Return [X, Y] of the center of cell containing provided text 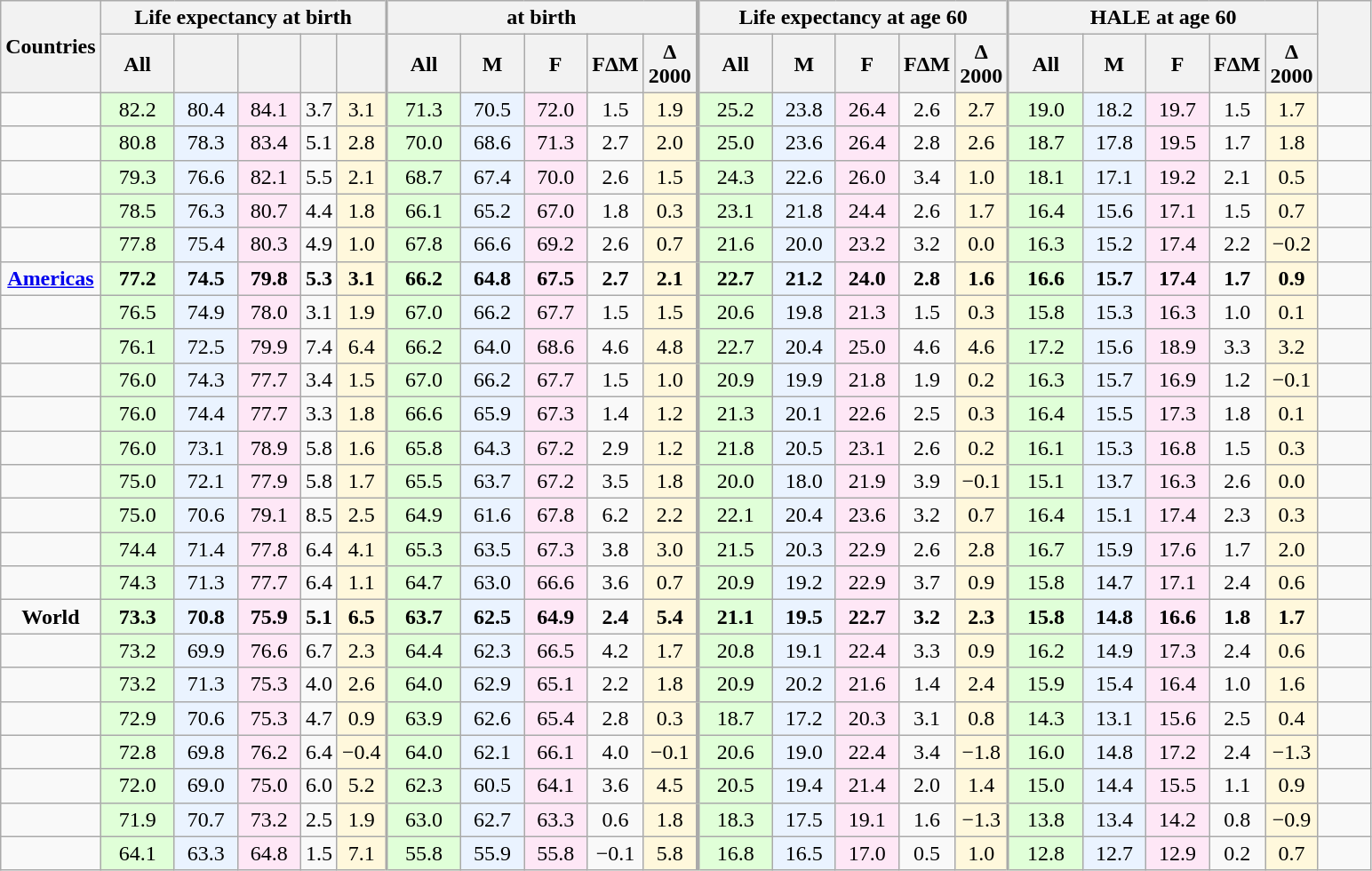
7.4 [318, 346]
24.3 [736, 177]
12.9 [1177, 853]
83.4 [268, 143]
0.4 [1292, 718]
13.7 [1114, 482]
21.5 [736, 549]
World [51, 617]
16.0 [1046, 752]
18.9 [1177, 346]
67.4 [492, 177]
18.0 [803, 482]
4.7 [318, 718]
17.5 [803, 819]
6.2 [615, 515]
72.8 [137, 752]
15.0 [1046, 786]
4.8 [670, 346]
14.2 [1177, 819]
4.2 [615, 651]
80.3 [268, 244]
73.1 [206, 447]
79.8 [268, 278]
12.7 [1114, 853]
78.5 [137, 211]
74.9 [206, 312]
19.4 [803, 786]
Life expectancy at birth [243, 18]
13.4 [1114, 819]
16.2 [1046, 651]
22.1 [736, 515]
73.3 [137, 617]
65.4 [556, 718]
65.5 [424, 482]
21.4 [867, 786]
HALE at age 60 [1163, 18]
71.4 [206, 549]
75.9 [268, 617]
21.2 [803, 278]
82.2 [137, 109]
4.4 [318, 211]
69.8 [206, 752]
19.7 [1177, 109]
62.5 [492, 617]
3.5 [615, 482]
77.9 [268, 482]
8.5 [318, 515]
68.7 [424, 177]
5.2 [361, 786]
72.1 [206, 482]
63.5 [492, 549]
20.2 [803, 684]
65.9 [492, 413]
79.1 [268, 515]
71.9 [137, 819]
18.3 [736, 819]
−0.2 [1292, 244]
66.5 [556, 651]
6.7 [318, 651]
21.1 [736, 617]
2.9 [615, 447]
82.1 [268, 177]
7.1 [361, 853]
80.4 [206, 109]
5.4 [670, 617]
20.1 [803, 413]
78.3 [206, 143]
60.5 [492, 786]
79.3 [137, 177]
6.5 [361, 617]
61.6 [492, 515]
14.7 [1114, 583]
16.9 [1177, 380]
69.0 [206, 786]
84.1 [268, 109]
13.1 [1114, 718]
17.6 [1177, 549]
17.8 [1114, 143]
69.9 [206, 651]
76.2 [268, 752]
62.6 [492, 718]
18.2 [1114, 109]
76.3 [206, 211]
14.3 [1046, 718]
64.4 [424, 651]
65.1 [556, 684]
3.9 [926, 482]
62.7 [492, 819]
65.8 [424, 447]
Life expectancy at age 60 [853, 18]
64.3 [492, 447]
65.3 [424, 549]
16.5 [803, 853]
3.8 [615, 549]
24.0 [867, 278]
63.9 [424, 718]
16.7 [1046, 549]
14.9 [1114, 651]
5.3 [318, 278]
70.5 [492, 109]
16.1 [1046, 447]
17.0 [867, 853]
−0.9 [1292, 819]
72.9 [137, 718]
70.7 [206, 819]
78.9 [268, 447]
25.2 [736, 109]
19.9 [803, 380]
−1.8 [982, 752]
69.2 [556, 244]
13.8 [1046, 819]
76.5 [137, 312]
Countries [51, 46]
70.8 [206, 617]
78.0 [268, 312]
80.8 [137, 143]
62.1 [492, 752]
21.9 [867, 482]
5.5 [318, 177]
18.1 [1046, 177]
4.5 [670, 786]
26.0 [867, 177]
23.2 [867, 244]
64.7 [424, 583]
4.1 [361, 549]
20.8 [736, 651]
79.9 [268, 346]
12.8 [1046, 853]
62.9 [492, 684]
23.8 [803, 109]
3.0 [670, 549]
4.9 [318, 244]
67.5 [556, 278]
24.4 [867, 211]
76.1 [137, 346]
at birth [542, 18]
−0.4 [361, 752]
77.2 [137, 278]
55.9 [492, 853]
15.4 [1114, 684]
6.0 [318, 786]
Americas [51, 278]
15.2 [1114, 244]
72.5 [206, 346]
19.8 [803, 312]
75.4 [206, 244]
74.5 [206, 278]
65.2 [492, 211]
14.4 [1114, 786]
80.7 [268, 211]
